From the cell containing the given text, extract its center point as (X, Y) coordinate. 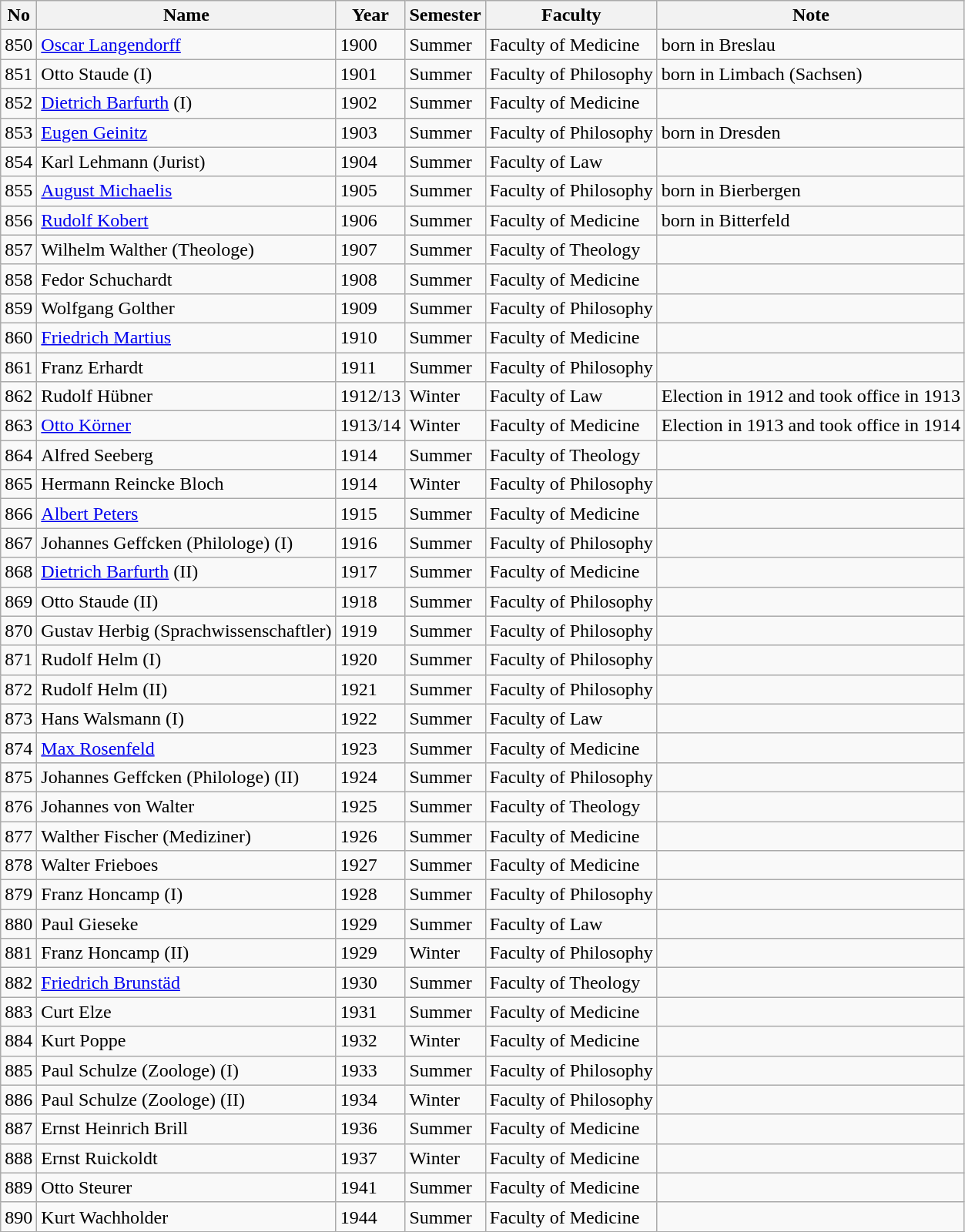
August Michaelis (186, 191)
Johannes Geffcken (Philologe) (II) (186, 777)
876 (18, 806)
1902 (370, 103)
born in Bitterfeld (810, 220)
867 (18, 543)
Oscar Langendorff (186, 45)
born in Bierbergen (810, 191)
871 (18, 660)
Name (186, 15)
Election in 1912 and took office in 1913 (810, 397)
Johannes von Walter (186, 806)
Otto Steurer (186, 1187)
Albert Peters (186, 514)
1931 (370, 1012)
877 (18, 835)
1941 (370, 1187)
Friedrich Brunstäd (186, 983)
1937 (370, 1158)
864 (18, 455)
Fedor Schuchardt (186, 279)
Hans Walsmann (I) (186, 718)
879 (18, 895)
1923 (370, 748)
1934 (370, 1100)
883 (18, 1012)
Dietrich Barfurth (I) (186, 103)
1907 (370, 249)
852 (18, 103)
851 (18, 74)
1922 (370, 718)
869 (18, 601)
884 (18, 1041)
Johannes Geffcken (Philologe) (I) (186, 543)
Otto Staude (I) (186, 74)
1904 (370, 162)
861 (18, 367)
1936 (370, 1129)
Gustav Herbig (Sprachwissenschaftler) (186, 631)
854 (18, 162)
860 (18, 337)
1901 (370, 74)
1918 (370, 601)
Rudolf Helm (I) (186, 660)
Hermann Reincke Bloch (186, 484)
1924 (370, 777)
Franz Honcamp (II) (186, 953)
1932 (370, 1041)
888 (18, 1158)
Year (370, 15)
890 (18, 1217)
Franz Honcamp (I) (186, 895)
1930 (370, 983)
Election in 1913 and took office in 1914 (810, 426)
1916 (370, 543)
880 (18, 924)
1909 (370, 308)
Kurt Wachholder (186, 1217)
1933 (370, 1070)
862 (18, 397)
855 (18, 191)
Curt Elze (186, 1012)
1928 (370, 895)
873 (18, 718)
882 (18, 983)
1911 (370, 367)
875 (18, 777)
859 (18, 308)
865 (18, 484)
866 (18, 514)
1920 (370, 660)
1900 (370, 45)
Kurt Poppe (186, 1041)
858 (18, 279)
Wilhelm Walther (Theologe) (186, 249)
878 (18, 865)
868 (18, 572)
887 (18, 1129)
Semester (445, 15)
1910 (370, 337)
870 (18, 631)
1908 (370, 279)
Wolfgang Golther (186, 308)
885 (18, 1070)
Otto Körner (186, 426)
born in Limbach (Sachsen) (810, 74)
Ernst Heinrich Brill (186, 1129)
Otto Staude (II) (186, 601)
born in Breslau (810, 45)
Max Rosenfeld (186, 748)
Paul Schulze (Zoologe) (II) (186, 1100)
Note (810, 15)
1944 (370, 1217)
Walter Frieboes (186, 865)
1926 (370, 835)
863 (18, 426)
850 (18, 45)
Ernst Ruickoldt (186, 1158)
872 (18, 689)
Alfred Seeberg (186, 455)
born in Dresden (810, 132)
881 (18, 953)
Franz Erhardt (186, 367)
1919 (370, 631)
1917 (370, 572)
853 (18, 132)
Friedrich Martius (186, 337)
Paul Gieseke (186, 924)
874 (18, 748)
Paul Schulze (Zoologe) (I) (186, 1070)
1921 (370, 689)
1912/13 (370, 397)
Walther Fischer (Mediziner) (186, 835)
Eugen Geinitz (186, 132)
Karl Lehmann (Jurist) (186, 162)
856 (18, 220)
889 (18, 1187)
1905 (370, 191)
857 (18, 249)
Rudolf Kobert (186, 220)
1913/14 (370, 426)
Rudolf Hübner (186, 397)
1927 (370, 865)
Dietrich Barfurth (II) (186, 572)
1915 (370, 514)
886 (18, 1100)
1906 (370, 220)
Faculty (571, 15)
No (18, 15)
1903 (370, 132)
Rudolf Helm (II) (186, 689)
1925 (370, 806)
